Extract the (x, y) coordinate from the center of the cell holding the provided text.  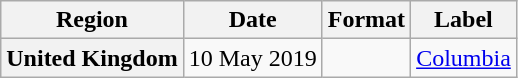
Label (464, 20)
United Kingdom (92, 58)
Format (366, 20)
Region (92, 20)
10 May 2019 (252, 58)
Date (252, 20)
Columbia (464, 58)
